Locate the cell with the specified text and output its (X, Y) center coordinate. 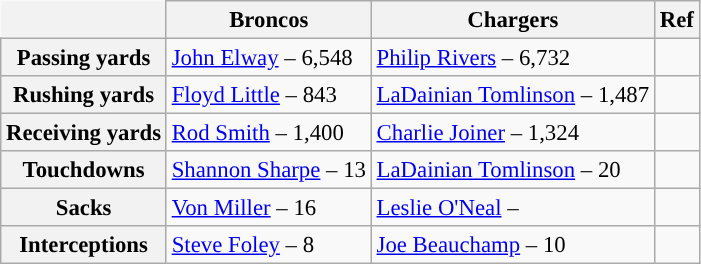
Joe Beauchamp – 10 (512, 245)
Charlie Joiner – 1,324 (512, 133)
Chargers (512, 20)
Receiving yards (84, 133)
Touchdowns (84, 170)
Broncos (268, 20)
Ref (676, 20)
Rushing yards (84, 95)
LaDainian Tomlinson – 1,487 (512, 95)
Passing yards (84, 58)
Steve Foley – 8 (268, 245)
Rod Smith – 1,400 (268, 133)
Leslie O'Neal – (512, 208)
Philip Rivers – 6,732 (512, 58)
Sacks (84, 208)
Floyd Little – 843 (268, 95)
Shannon Sharpe – 13 (268, 170)
LaDainian Tomlinson – 20 (512, 170)
John Elway – 6,548 (268, 58)
Von Miller – 16 (268, 208)
Interceptions (84, 245)
